Return (X, Y) of the center of cell containing provided text 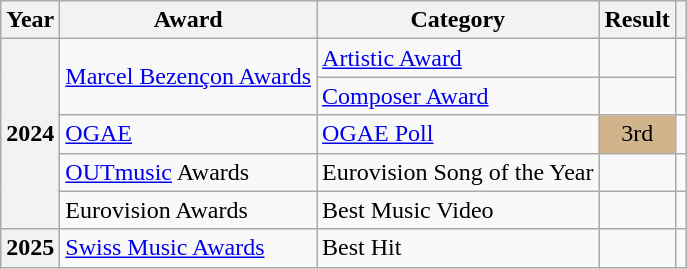
Award (188, 20)
3rd (637, 134)
2025 (30, 248)
OGAE (188, 134)
2024 (30, 134)
Year (30, 20)
Eurovision Song of the Year (458, 172)
Category (458, 20)
OGAE Poll (458, 134)
Marcel Bezençon Awards (188, 77)
Artistic Award (458, 58)
Best Hit (458, 248)
OUTmusic Awards (188, 172)
Best Music Video (458, 210)
Composer Award (458, 96)
Eurovision Awards (188, 210)
Swiss Music Awards (188, 248)
Result (637, 20)
